Locate the cell with the specified text and output its [x, y] center coordinate. 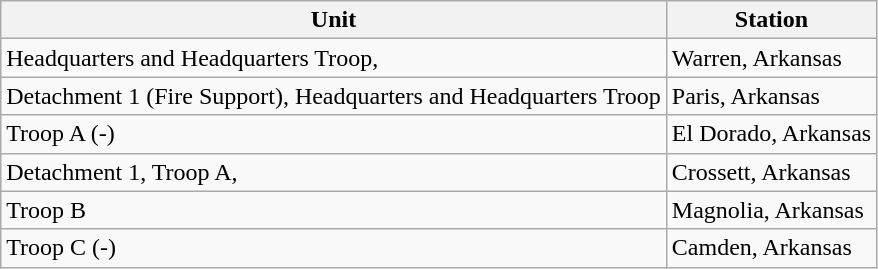
El Dorado, Arkansas [771, 134]
Paris, Arkansas [771, 96]
Warren, Arkansas [771, 58]
Crossett, Arkansas [771, 172]
Headquarters and Headquarters Troop, [334, 58]
Camden, Arkansas [771, 248]
Detachment 1 (Fire Support), Headquarters and Headquarters Troop [334, 96]
Troop B [334, 210]
Station [771, 20]
Troop A (-) [334, 134]
Troop C (-) [334, 248]
Unit [334, 20]
Magnolia, Arkansas [771, 210]
Detachment 1, Troop A, [334, 172]
